For the text-containing cell, return its midpoint in (x, y) coordinate format. 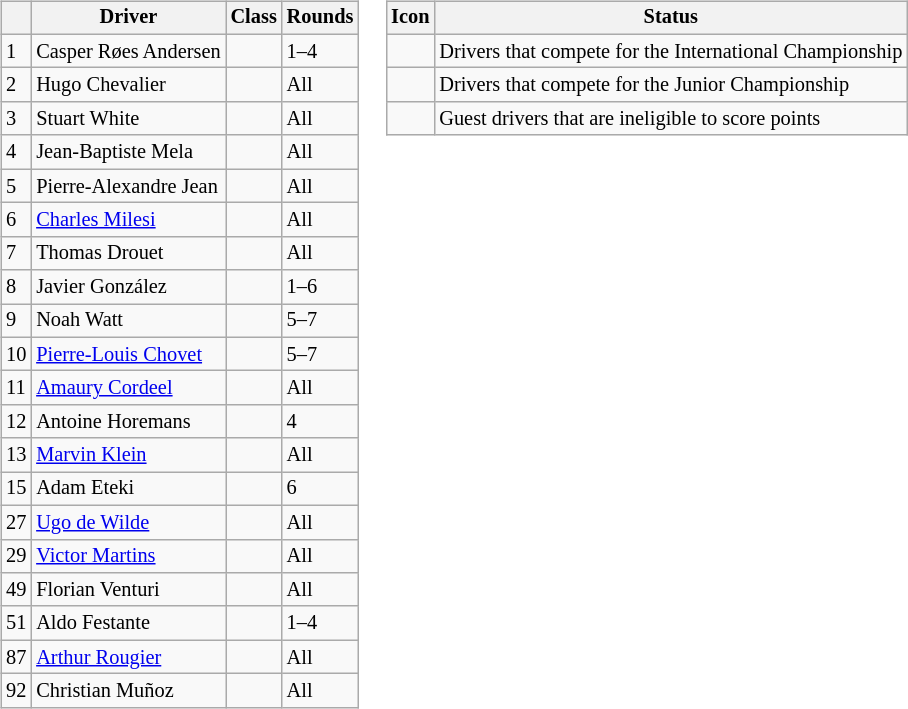
7 (16, 253)
Drivers that compete for the Junior Championship (670, 85)
49 (16, 590)
1 (16, 51)
15 (16, 489)
Victor Martins (128, 556)
Pierre-Alexandre Jean (128, 186)
92 (16, 691)
10 (16, 354)
11 (16, 388)
Casper Røes Andersen (128, 51)
Icon (410, 18)
13 (16, 455)
1–6 (320, 287)
Driver (128, 18)
Christian Muñoz (128, 691)
Class (254, 18)
Aldo Festante (128, 623)
Jean-Baptiste Mela (128, 152)
8 (16, 287)
Adam Eteki (128, 489)
Noah Watt (128, 321)
Arthur Rougier (128, 657)
Antoine Horemans (128, 422)
Thomas Drouet (128, 253)
Charles Milesi (128, 220)
2 (16, 85)
Guest drivers that are ineligible to score points (670, 119)
Drivers that compete for the International Championship (670, 51)
Stuart White (128, 119)
Hugo Chevalier (128, 85)
27 (16, 522)
9 (16, 321)
5 (16, 186)
87 (16, 657)
3 (16, 119)
Ugo de Wilde (128, 522)
Florian Venturi (128, 590)
Javier González (128, 287)
Amaury Cordeel (128, 388)
51 (16, 623)
29 (16, 556)
Pierre-Louis Chovet (128, 354)
Status (670, 18)
12 (16, 422)
Marvin Klein (128, 455)
Rounds (320, 18)
